Locate the cell with the specified text and output its (x, y) center coordinate. 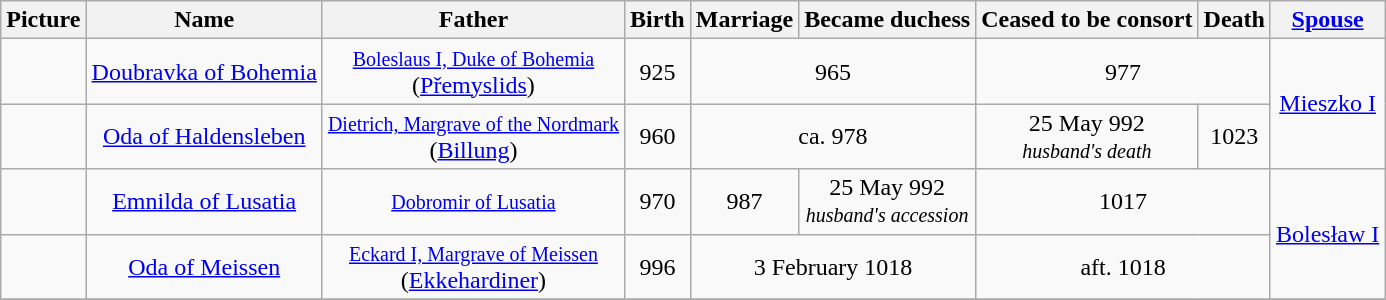
925 (658, 72)
Birth (658, 20)
Eckard I, Margrave of Meissen(Ekkehardiner) (473, 266)
960 (658, 136)
970 (658, 202)
1023 (1234, 136)
Emnilda of Lusatia (204, 202)
Dietrich, Margrave of the Nordmark(Billung) (473, 136)
ca. 978 (832, 136)
Oda of Haldensleben (204, 136)
Doubravka of Bohemia (204, 72)
Marriage (744, 20)
996 (658, 266)
Name (204, 20)
Boleslaus I, Duke of Bohemia(Přemyslids) (473, 72)
Father (473, 20)
Mieszko I (1327, 104)
3 February 1018 (832, 266)
Death (1234, 20)
Picture (44, 20)
Became duchess (888, 20)
965 (832, 72)
987 (744, 202)
aft. 1018 (1124, 266)
Ceased to be consort (1087, 20)
Spouse (1327, 20)
1017 (1124, 202)
25 May 992husband's death (1087, 136)
Oda of Meissen (204, 266)
25 May 992husband's accession (888, 202)
Bolesław I (1327, 234)
Dobromir of Lusatia (473, 202)
977 (1124, 72)
